Provide the [X, Y] coordinate of the cell's center where the given text is located.  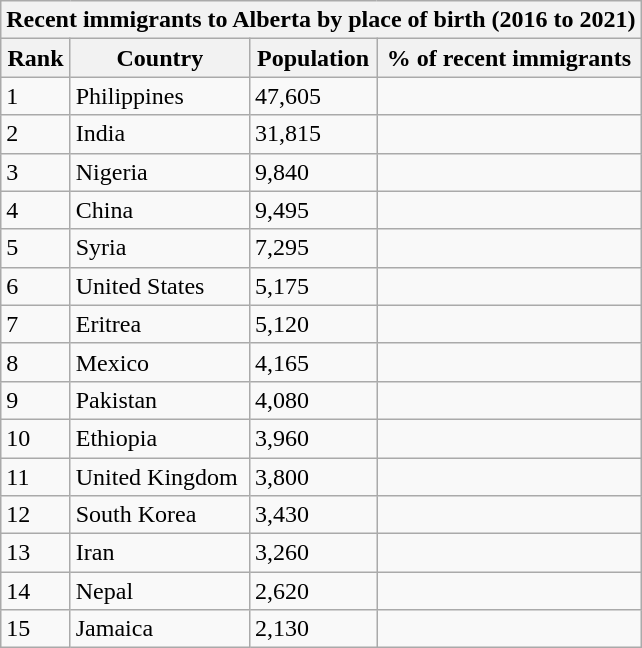
2,130 [312, 629]
Philippines [160, 96]
6 [36, 286]
2,620 [312, 591]
India [160, 134]
8 [36, 362]
% of recent immigrants [509, 58]
United States [160, 286]
Population [312, 58]
9,840 [312, 172]
2 [36, 134]
13 [36, 553]
3,260 [312, 553]
7 [36, 324]
5,175 [312, 286]
Nepal [160, 591]
14 [36, 591]
9,495 [312, 210]
4 [36, 210]
4,165 [312, 362]
Mexico [160, 362]
3,960 [312, 438]
47,605 [312, 96]
United Kingdom [160, 477]
1 [36, 96]
Syria [160, 248]
South Korea [160, 515]
12 [36, 515]
7,295 [312, 248]
31,815 [312, 134]
Rank [36, 58]
4,080 [312, 400]
3,430 [312, 515]
3 [36, 172]
10 [36, 438]
Country [160, 58]
Recent immigrants to Alberta by place of birth (2016 to 2021) [321, 20]
Pakistan [160, 400]
3,800 [312, 477]
Jamaica [160, 629]
5 [36, 248]
Eritrea [160, 324]
11 [36, 477]
9 [36, 400]
5,120 [312, 324]
Ethiopia [160, 438]
China [160, 210]
Nigeria [160, 172]
Iran [160, 553]
15 [36, 629]
